Pinpoint the cell where the given text exists, returning its [X, Y] midpoint coordinate. 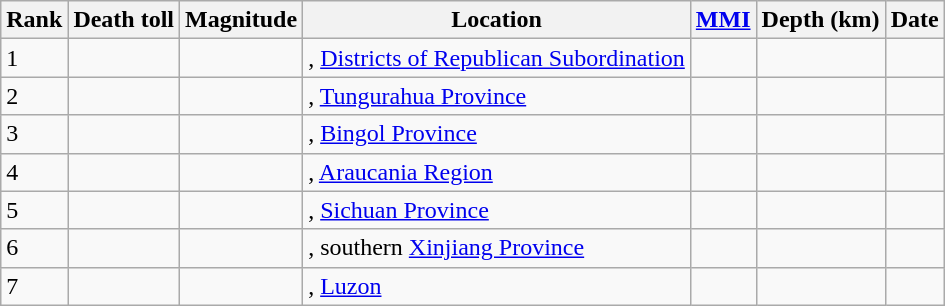
, Araucania Region [497, 172]
MMI [723, 20]
, Bingol Province [497, 134]
3 [34, 134]
2 [34, 96]
, Sichuan Province [497, 210]
Magnitude [242, 20]
6 [34, 248]
, Tungurahua Province [497, 96]
Rank [34, 20]
, Luzon [497, 286]
1 [34, 58]
, southern Xinjiang Province [497, 248]
Depth (km) [820, 20]
4 [34, 172]
7 [34, 286]
5 [34, 210]
, Districts of Republican Subordination [497, 58]
Death toll [124, 20]
Date [914, 20]
Location [497, 20]
